Capture the cell that displays the provided text and extract its (x, y) central coordinate. 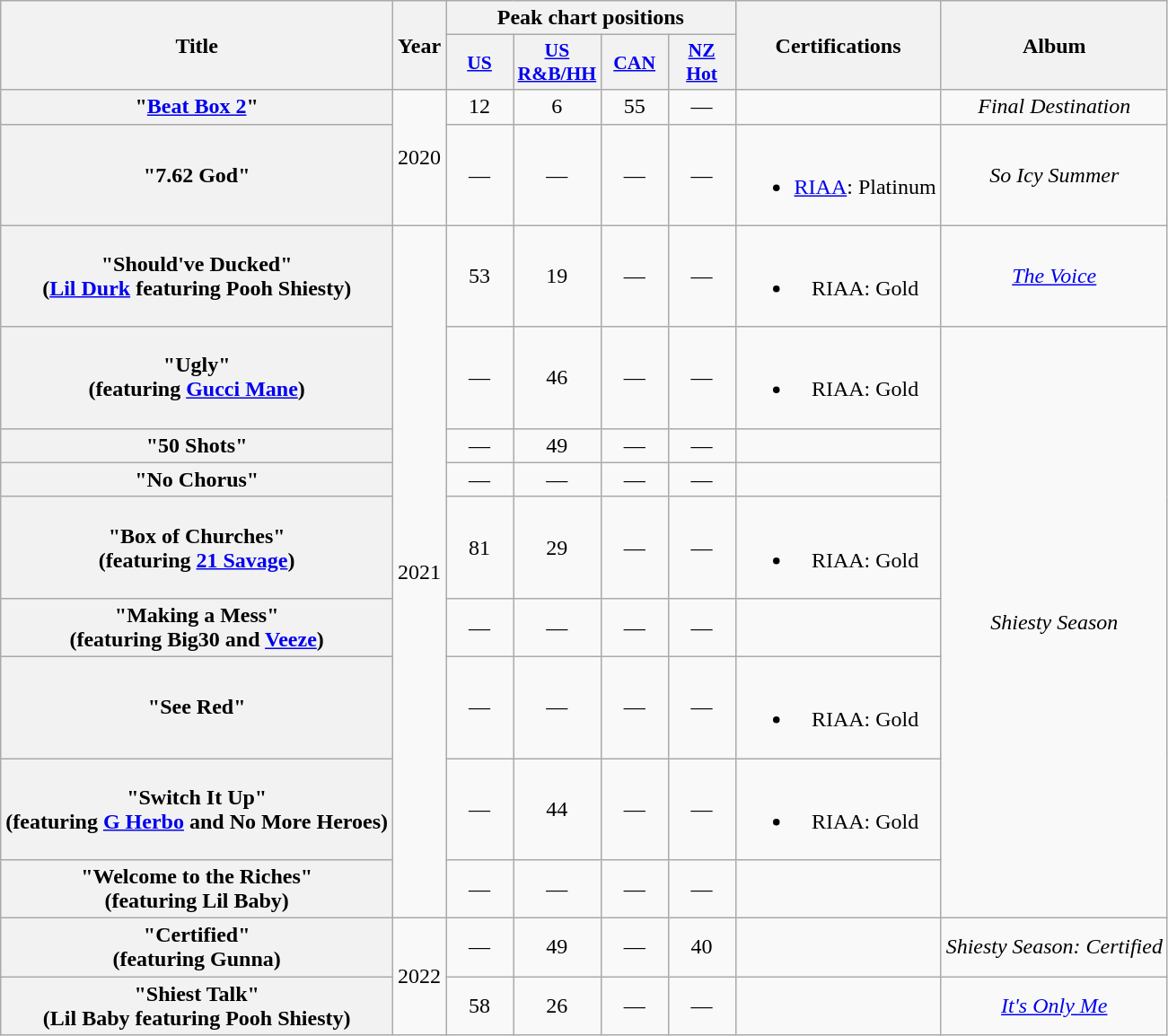
55 (634, 107)
Certifications (839, 45)
12 (479, 107)
81 (479, 548)
Year (420, 45)
Title (198, 45)
6 (558, 107)
"Box of Churches"(featuring 21 Savage) (198, 548)
"Beat Box 2" (198, 107)
"50 Shots" (198, 445)
"See Red" (198, 707)
Shiesty Season: Certified (1054, 948)
2020 (420, 158)
Shiesty Season (1054, 622)
RIAA: Platinum (839, 174)
CAN (634, 63)
58 (479, 1005)
USR&B/HH (558, 63)
"Switch It Up"(featuring G Herbo and No More Heroes) (198, 808)
So Icy Summer (1054, 174)
19 (558, 277)
"Ugly"(featuring Gucci Mane) (198, 377)
26 (558, 1005)
Final Destination (1054, 107)
53 (479, 277)
It's Only Me (1054, 1005)
46 (558, 377)
40 (702, 948)
"7.62 God" (198, 174)
Peak chart positions (591, 18)
2021 (420, 572)
"Making a Mess"(featuring Big30 and Veeze) (198, 627)
"Welcome to the Riches"(featuring Lil Baby) (198, 889)
2022 (420, 977)
US (479, 63)
The Voice (1054, 277)
"Certified"(featuring Gunna) (198, 948)
Album (1054, 45)
NZHot (702, 63)
"Should've Ducked"(Lil Durk featuring Pooh Shiesty) (198, 277)
44 (558, 808)
"Shiest Talk"(Lil Baby featuring Pooh Shiesty) (198, 1005)
"No Chorus" (198, 479)
29 (558, 548)
